Provide the [x, y] coordinate of the cell's center where the given text is located.  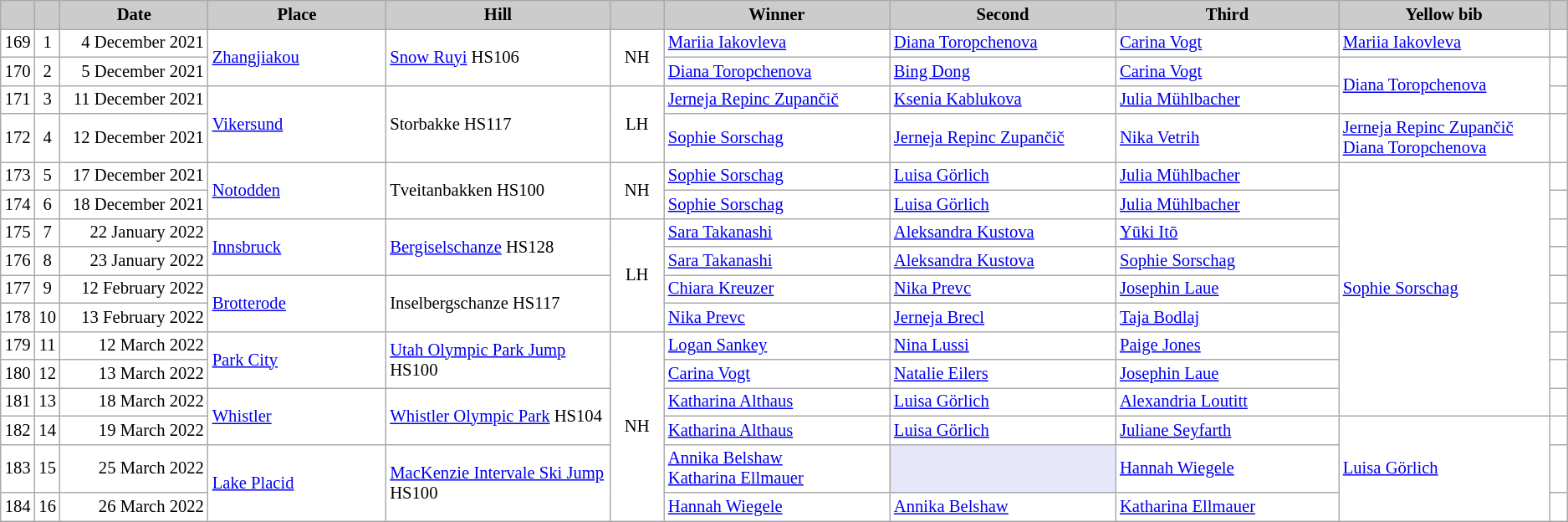
Yellow bib [1444, 14]
Logan Sankey [777, 345]
18 December 2021 [134, 204]
Tveitanbakken HS100 [498, 190]
174 [18, 204]
13 February 2022 [134, 317]
Storbakke HS117 [498, 124]
4 December 2021 [134, 43]
181 [18, 402]
Chiara Kreuzer [777, 289]
Whistler Olympic Park HS104 [498, 416]
178 [18, 317]
Nika Vetrih [1228, 138]
Jerneja Brecl [1003, 317]
16 [47, 506]
Nina Lussi [1003, 345]
26 March 2022 [134, 506]
182 [18, 430]
Vikersund [298, 124]
Natalie Eilers [1003, 374]
1 [47, 43]
Notodden [298, 190]
18 March 2022 [134, 402]
11 [47, 345]
3 [47, 100]
Whistler [298, 416]
Bing Dong [1003, 71]
184 [18, 506]
176 [18, 260]
183 [18, 468]
15 [47, 468]
7 [47, 233]
12 March 2022 [134, 345]
4 [47, 138]
2 [47, 71]
Utah Olympic Park Jump HS100 [498, 360]
5 [47, 176]
Yūki Itō [1228, 233]
179 [18, 345]
12 December 2021 [134, 138]
Second [1003, 14]
170 [18, 71]
175 [18, 233]
22 January 2022 [134, 233]
Annika Belshaw [1003, 506]
173 [18, 176]
8 [47, 260]
Snow Ruyi HS106 [498, 57]
12 February 2022 [134, 289]
Winner [777, 14]
5 December 2021 [134, 71]
6 [47, 204]
Ksenia Kablukova [1003, 100]
Bergiselschanze HS128 [498, 247]
177 [18, 289]
17 December 2021 [134, 176]
Park City [298, 360]
13 March 2022 [134, 374]
MacKenzie Intervale Ski Jump HS100 [498, 483]
169 [18, 43]
Innsbruck [298, 247]
Taja Bodlaj [1228, 317]
Annika Belshaw Katharina Ellmauer [777, 468]
19 March 2022 [134, 430]
172 [18, 138]
Juliane Seyfarth [1228, 430]
Zhangjiakou [298, 57]
Inselbergschanze HS117 [498, 303]
9 [47, 289]
180 [18, 374]
171 [18, 100]
13 [47, 402]
Jerneja Repinc Zupančič Diana Toropchenova [1444, 138]
10 [47, 317]
Hill [498, 14]
12 [47, 374]
Alexandria Loutitt [1228, 402]
25 March 2022 [134, 468]
14 [47, 430]
23 January 2022 [134, 260]
Katharina Ellmauer [1228, 506]
Brotterode [298, 303]
Third [1228, 14]
Place [298, 14]
Lake Placid [298, 483]
Date [134, 14]
Paige Jones [1228, 345]
11 December 2021 [134, 100]
